Return the [x, y] coordinate for the center point of the cell that contains the specified text.  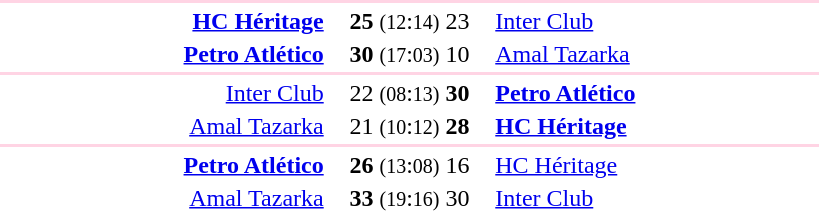
25 (12:14) 23 [410, 21]
30 (17:03) 10 [410, 54]
26 (13:08) 16 [410, 165]
22 (08:13) 30 [410, 93]
21 (10:12) 28 [410, 126]
